Find where the given text appears and provide that cell's center as [X, Y] coordinate. 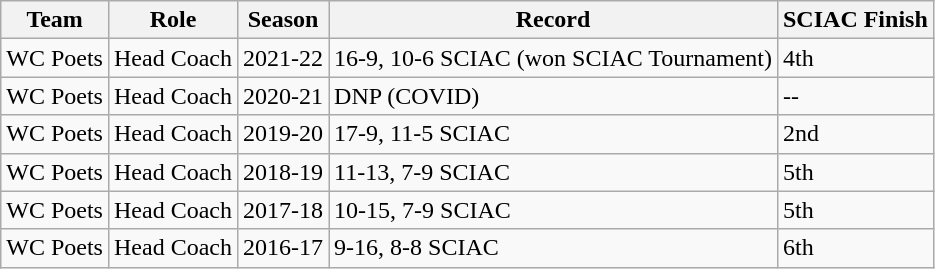
2nd [855, 134]
2019-20 [284, 134]
10-15, 7-9 SCIAC [554, 210]
17-9, 11-5 SCIAC [554, 134]
-- [855, 96]
4th [855, 58]
2017-18 [284, 210]
2018-19 [284, 172]
SCIAC Finish [855, 20]
2020-21 [284, 96]
16-9, 10-6 SCIAC (won SCIAC Tournament) [554, 58]
2021-22 [284, 58]
6th [855, 248]
2016-17 [284, 248]
Record [554, 20]
Season [284, 20]
DNP (COVID) [554, 96]
Team [55, 20]
Role [172, 20]
11-13, 7-9 SCIAC [554, 172]
9-16, 8-8 SCIAC [554, 248]
